Detect which cell encompasses the target text, then output its [x, y] center coordinate. 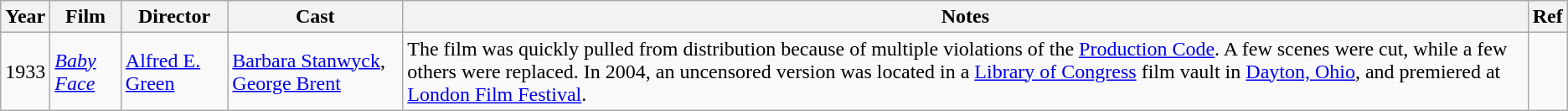
Cast [315, 17]
Baby Face [85, 71]
Alfred E. Green [174, 71]
Film [85, 17]
Notes [965, 17]
Director [174, 17]
1933 [25, 71]
Year [25, 17]
Barbara Stanwyck, George Brent [315, 71]
Ref [1548, 17]
